Provide the (X, Y) coordinate of the cell's center where the given text is located.  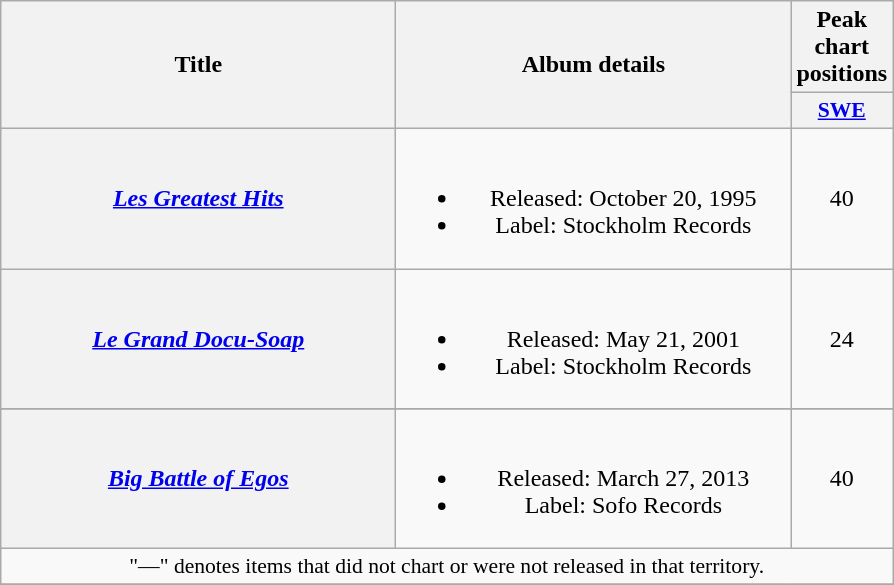
Title (198, 65)
"—" denotes items that did not chart or were not released in that territory. (447, 567)
Le Grand Docu-Soap (198, 338)
Released: May 21, 2001Label: Stockholm Records (594, 338)
Les Greatest Hits (198, 198)
SWE (842, 111)
Big Battle of Egos (198, 479)
Released: March 27, 2013Label: Sofo Records (594, 479)
Peakchartpositions (842, 47)
Album details (594, 65)
24 (842, 338)
Released: October 20, 1995Label: Stockholm Records (594, 198)
